Capture the cell that displays the provided text and extract its (x, y) central coordinate. 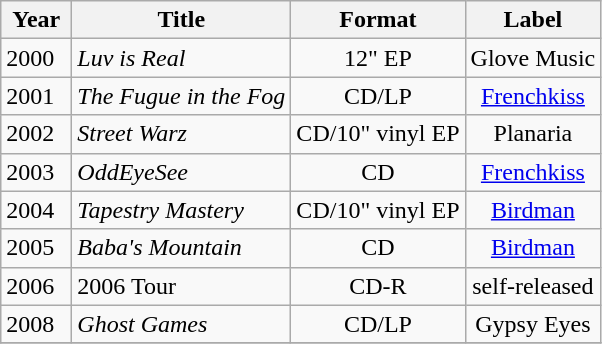
Tapestry Mastery (182, 210)
2006 Tour (182, 286)
Street Warz (182, 134)
2002 (36, 134)
The Fugue in the Fog (182, 96)
Planaria (533, 134)
2001 (36, 96)
OddEyeSee (182, 172)
12" EP (378, 58)
2008 (36, 324)
Year (36, 20)
Title (182, 20)
Baba's Mountain (182, 248)
Ghost Games (182, 324)
Gypsy Eyes (533, 324)
Format (378, 20)
2006 (36, 286)
CD-R (378, 286)
2003 (36, 172)
self-released (533, 286)
2004 (36, 210)
2005 (36, 248)
Luv is Real (182, 58)
Label (533, 20)
Glove Music (533, 58)
2000 (36, 58)
